For the text-containing cell, return its midpoint in (x, y) coordinate format. 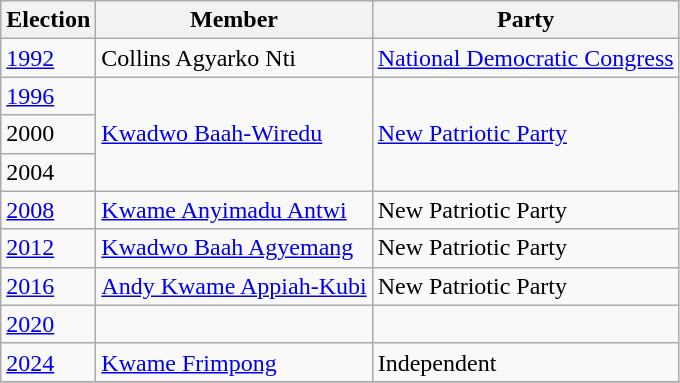
2004 (48, 172)
Kwadwo Baah-Wiredu (234, 134)
2024 (48, 362)
2008 (48, 210)
Independent (526, 362)
Kwadwo Baah Agyemang (234, 248)
Member (234, 20)
Collins Agyarko Nti (234, 58)
Party (526, 20)
2012 (48, 248)
Kwame Anyimadu Antwi (234, 210)
Election (48, 20)
National Democratic Congress (526, 58)
1996 (48, 96)
Andy Kwame Appiah-Kubi (234, 286)
2020 (48, 324)
2016 (48, 286)
2000 (48, 134)
1992 (48, 58)
Kwame Frimpong (234, 362)
